Return [x, y] of the center of cell containing provided text 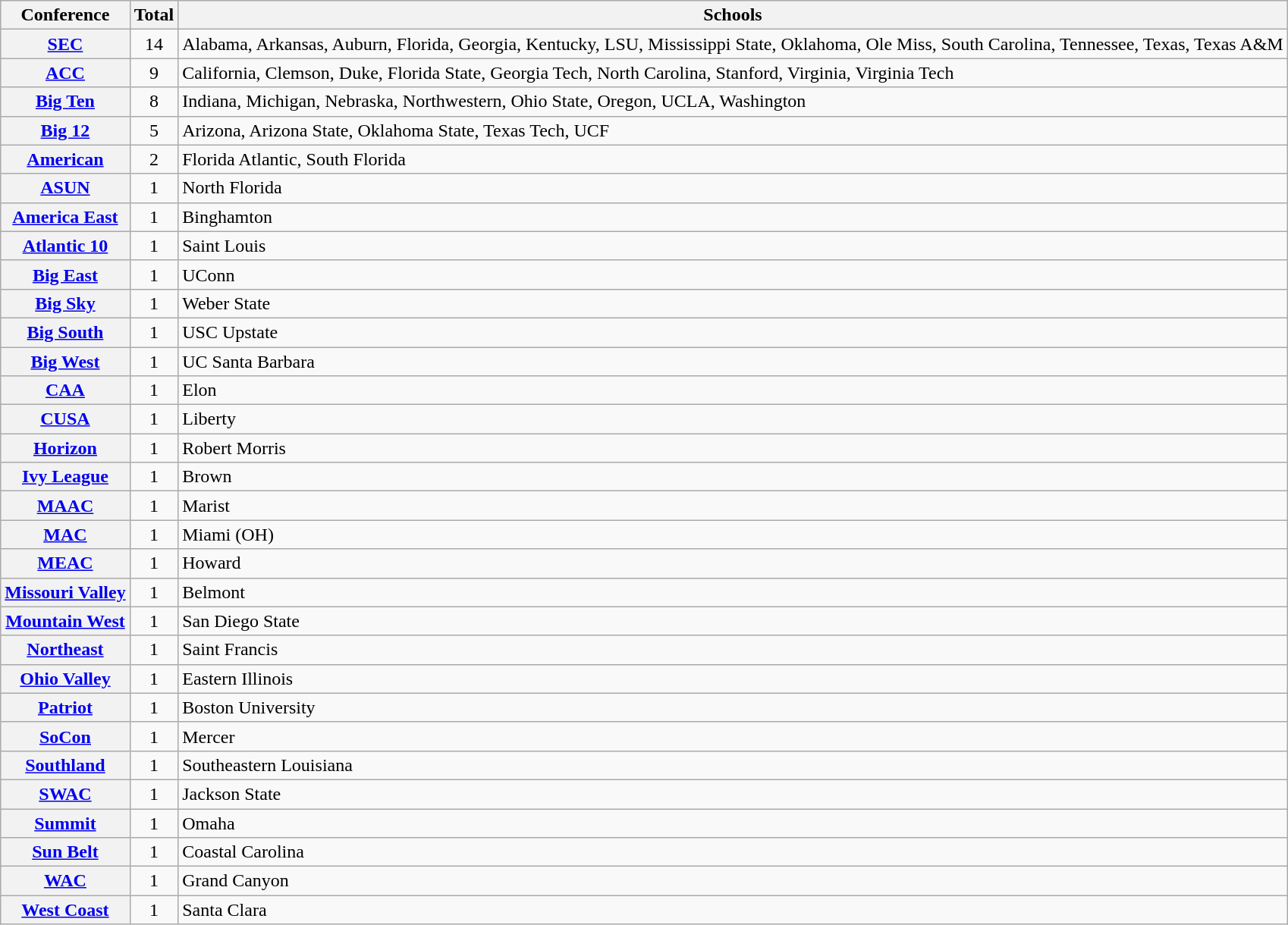
Missouri Valley [65, 592]
Binghamton [733, 217]
Mercer [733, 736]
8 [154, 102]
Alabama, Arkansas, Auburn, Florida, Georgia, Kentucky, LSU, Mississippi State, Oklahoma, Ole Miss, South Carolina, Tennessee, Texas, Texas A&M [733, 44]
MAAC [65, 506]
Total [154, 15]
Brown [733, 477]
Saint Louis [733, 246]
Southland [65, 765]
Ivy League [65, 477]
Patriot [65, 707]
CUSA [65, 419]
Schools [733, 15]
Ohio Valley [65, 679]
ASUN [65, 188]
SEC [65, 44]
ACC [65, 73]
5 [154, 130]
Robert Morris [733, 448]
USC Upstate [733, 332]
2 [154, 159]
Omaha [733, 823]
UC Santa Barbara [733, 362]
Conference [65, 15]
Saint Francis [733, 650]
Elon [733, 390]
Indiana, Michigan, Nebraska, Northwestern, Ohio State, Oregon, UCLA, Washington [733, 102]
Sun Belt [65, 852]
West Coast [65, 910]
Coastal Carolina [733, 852]
Big 12 [65, 130]
Horizon [65, 448]
Jackson State [733, 794]
CAA [65, 390]
North Florida [733, 188]
Southeastern Louisiana [733, 765]
Big South [65, 332]
Arizona, Arizona State, Oklahoma State, Texas Tech, UCF [733, 130]
14 [154, 44]
Liberty [733, 419]
MAC [65, 535]
SoCon [65, 736]
Eastern Illinois [733, 679]
Boston University [733, 707]
San Diego State [733, 621]
Miami (OH) [733, 535]
Atlantic 10 [65, 246]
9 [154, 73]
WAC [65, 881]
Santa Clara [733, 910]
California, Clemson, Duke, Florida State, Georgia Tech, North Carolina, Stanford, Virginia, Virginia Tech [733, 73]
SWAC [65, 794]
Weber State [733, 303]
Belmont [733, 592]
Mountain West [65, 621]
MEAC [65, 563]
America East [65, 217]
Big Ten [65, 102]
Big Sky [65, 303]
Northeast [65, 650]
Big East [65, 274]
American [65, 159]
Summit [65, 823]
Howard [733, 563]
Marist [733, 506]
Florida Atlantic, South Florida [733, 159]
Big West [65, 362]
Grand Canyon [733, 881]
UConn [733, 274]
